Return the [x, y] coordinate for the center point of the cell that contains the specified text.  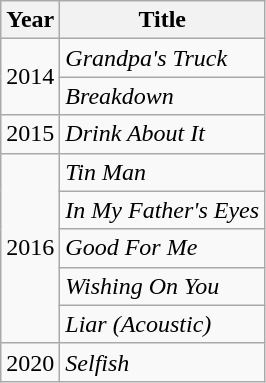
Drink About It [162, 134]
2015 [30, 134]
Title [162, 20]
2014 [30, 77]
Selfish [162, 362]
Grandpa's Truck [162, 58]
Liar (Acoustic) [162, 324]
In My Father's Eyes [162, 210]
Year [30, 20]
Tin Man [162, 172]
2016 [30, 248]
2020 [30, 362]
Good For Me [162, 248]
Wishing On You [162, 286]
Breakdown [162, 96]
